Locate the cell with the specified text and output its (X, Y) center coordinate. 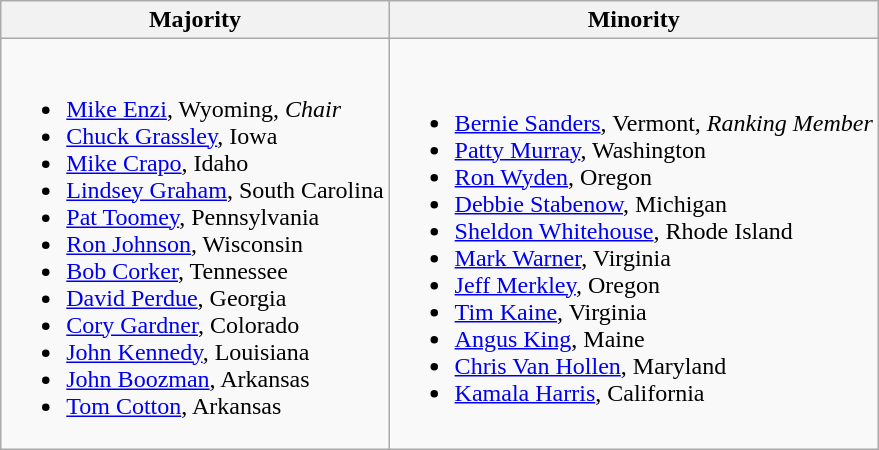
Majority (195, 20)
Minority (634, 20)
